Scan for the cell matching the given text and deliver its [X, Y] coordinate at center. 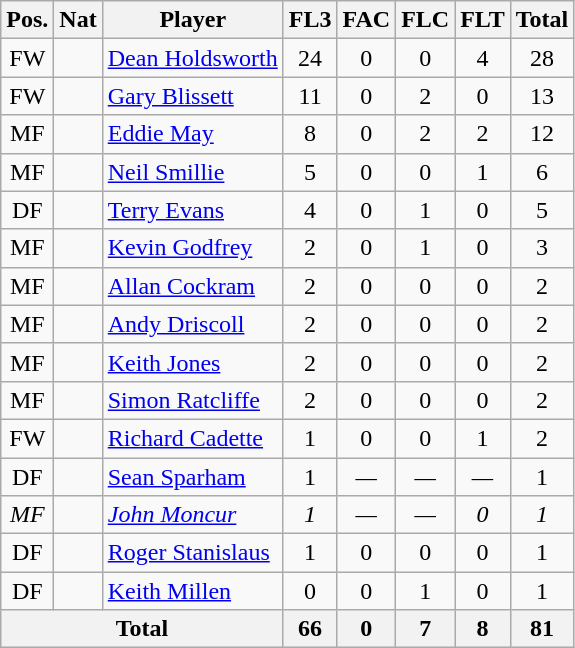
7 [426, 629]
11 [310, 96]
Player [192, 20]
Nat [78, 20]
Andy Driscoll [192, 324]
Keith Millen [192, 591]
Roger Stanislaus [192, 553]
Keith Jones [192, 362]
FLC [426, 20]
Dean Holdsworth [192, 58]
Neil Smillie [192, 172]
Allan Cockram [192, 286]
Simon Ratcliffe [192, 400]
13 [542, 96]
66 [310, 629]
24 [310, 58]
FAC [366, 20]
Richard Cadette [192, 438]
81 [542, 629]
Terry Evans [192, 210]
FL3 [310, 20]
Sean Sparham [192, 477]
Pos. [28, 20]
12 [542, 134]
Kevin Godfrey [192, 248]
3 [542, 248]
FLT [483, 20]
John Moncur [192, 515]
6 [542, 172]
Gary Blissett [192, 96]
Eddie May [192, 134]
28 [542, 58]
